Detect which cell encompasses the target text, then output its (x, y) center coordinate. 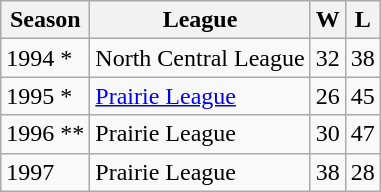
45 (362, 96)
W (328, 20)
26 (328, 96)
30 (328, 134)
League (200, 20)
L (362, 20)
32 (328, 58)
1996 ** (46, 134)
Season (46, 20)
1994 * (46, 58)
28 (362, 172)
1995 * (46, 96)
47 (362, 134)
North Central League (200, 58)
1997 (46, 172)
